Return [x, y] of the center of cell containing provided text 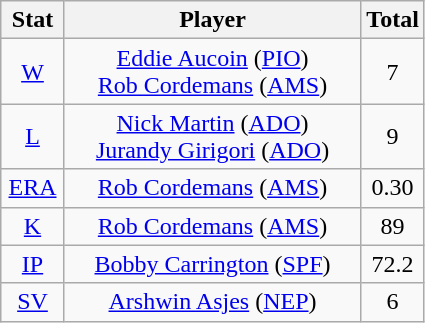
Arshwin Asjes (NEP) [212, 302]
ERA [33, 188]
Nick Martin (ADO)Jurandy Girigori (ADO) [212, 136]
6 [393, 302]
W [33, 72]
Eddie Aucoin (PIO)Rob Cordemans (AMS) [212, 72]
89 [393, 226]
Total [393, 20]
7 [393, 72]
K [33, 226]
IP [33, 264]
72.2 [393, 264]
Stat [33, 20]
L [33, 136]
Bobby Carrington (SPF) [212, 264]
0.30 [393, 188]
9 [393, 136]
Player [212, 20]
SV [33, 302]
